Find where the given text appears and provide that cell's center as (x, y) coordinate. 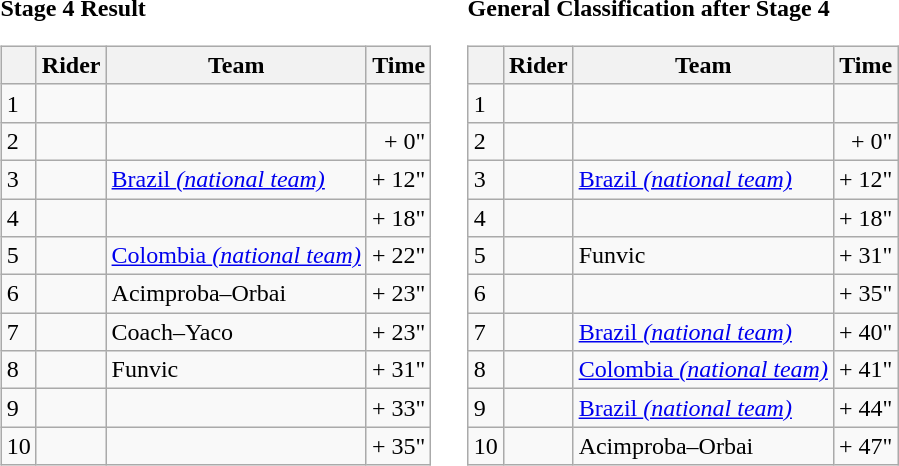
+ 41" (865, 370)
+ 47" (865, 446)
+ 22" (398, 256)
+ 44" (865, 408)
+ 33" (398, 408)
Coach–Yaco (236, 332)
+ 40" (865, 332)
